For the text-containing cell, return its midpoint in [x, y] coordinate format. 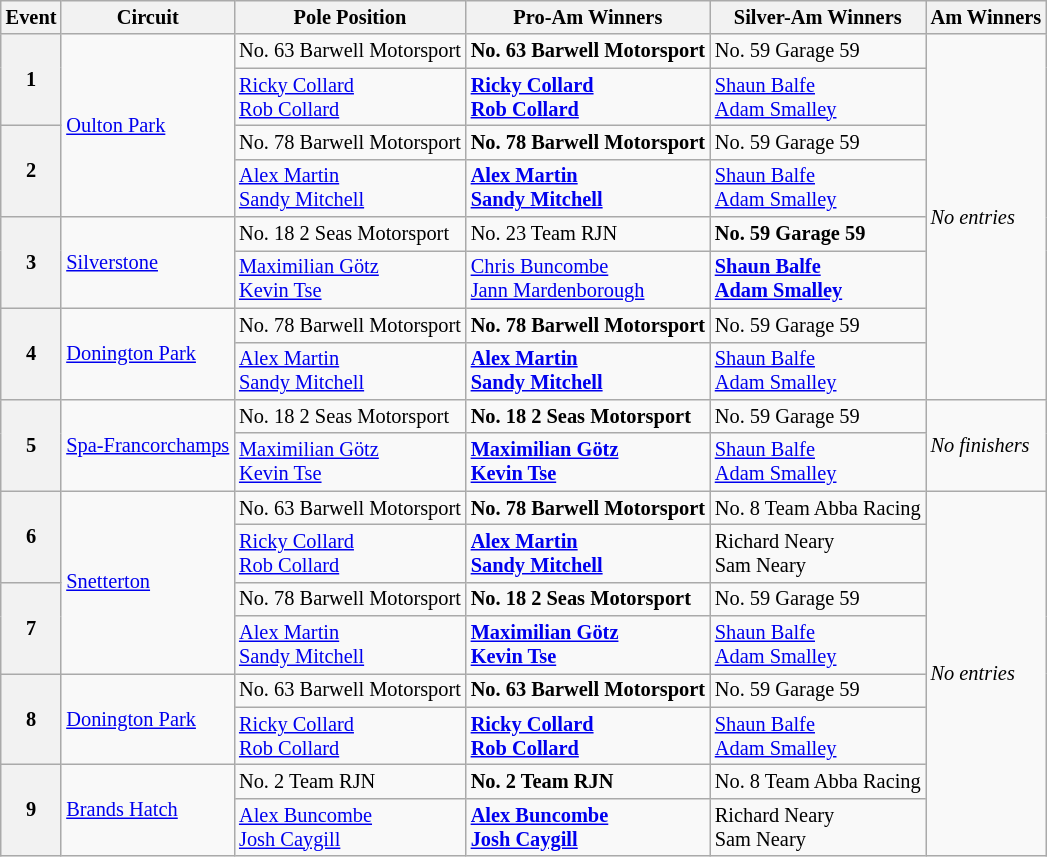
Brands Hatch [148, 810]
Silverstone [148, 262]
No. 23 Team RJN [588, 234]
2 [32, 170]
5 [32, 444]
Spa-Francorchamps [148, 444]
Oulton Park [148, 126]
6 [32, 536]
4 [32, 354]
8 [32, 718]
Chris Buncombe Jann Mardenborough [588, 279]
Pro-Am Winners [588, 17]
Pole Position [350, 17]
Snetterton [148, 582]
1 [32, 80]
No finishers [986, 444]
3 [32, 262]
Circuit [148, 17]
Am Winners [986, 17]
Silver-Am Winners [818, 17]
Event [32, 17]
7 [32, 628]
9 [32, 810]
